Return the [X, Y] coordinate for the center point of the cell that contains the specified text.  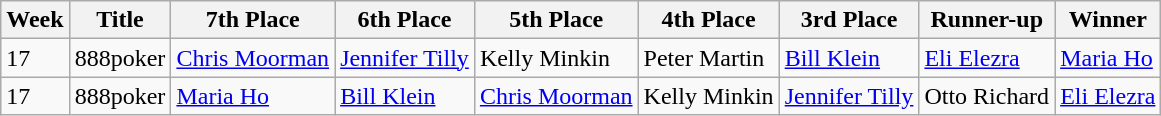
Winner [1108, 20]
7th Place [253, 20]
Title [120, 20]
Peter Martin [708, 58]
4th Place [708, 20]
Otto Richard [987, 96]
Week [35, 20]
5th Place [556, 20]
3rd Place [849, 20]
Runner-up [987, 20]
6th Place [405, 20]
